Capture the cell that displays the provided text and extract its (X, Y) central coordinate. 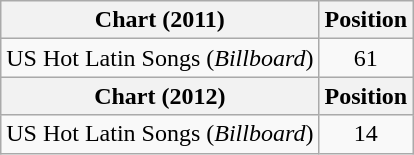
14 (366, 134)
Chart (2012) (160, 96)
Chart (2011) (160, 20)
61 (366, 58)
